From the cell containing the given text, extract its center point as (x, y) coordinate. 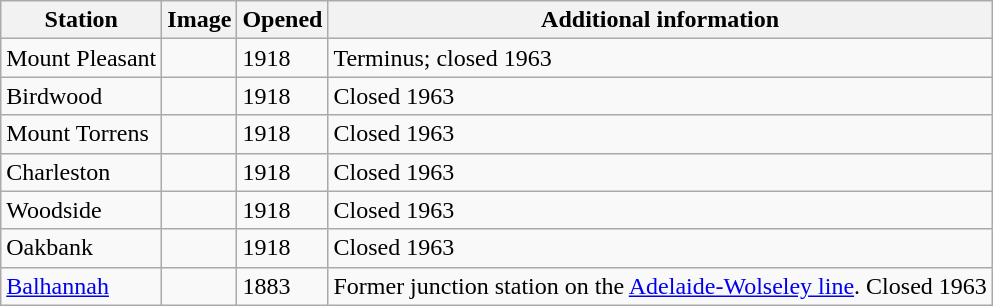
Mount Torrens (82, 134)
Terminus; closed 1963 (660, 58)
Opened (282, 20)
Station (82, 20)
1883 (282, 286)
Charleston (82, 172)
Balhannah (82, 286)
Oakbank (82, 248)
Woodside (82, 210)
Additional information (660, 20)
Image (200, 20)
Mount Pleasant (82, 58)
Birdwood (82, 96)
Former junction station on the Adelaide-Wolseley line. Closed 1963 (660, 286)
